Locate the cell with the specified text and output its (X, Y) center coordinate. 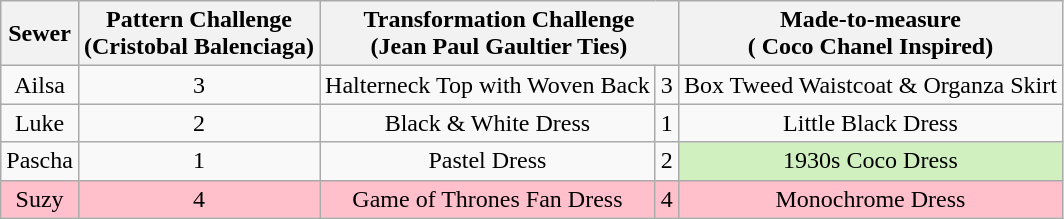
Little Black Dress (870, 123)
Ailsa (40, 85)
Box Tweed Waistcoat & Organza Skirt (870, 85)
Transformation Challenge(Jean Paul Gaultier Ties) (500, 34)
Game of Thrones Fan Dress (488, 199)
1930s Coco Dress (870, 161)
Luke (40, 123)
Pascha (40, 161)
Black & White Dress (488, 123)
Made-to-measure( Coco Chanel Inspired) (870, 34)
Suzy (40, 199)
Pastel Dress (488, 161)
Sewer (40, 34)
Monochrome Dress (870, 199)
Pattern Challenge(Cristobal Balenciaga) (198, 34)
Halterneck Top with Woven Back (488, 85)
